Provide the (x, y) coordinate of the cell's center where the given text is located.  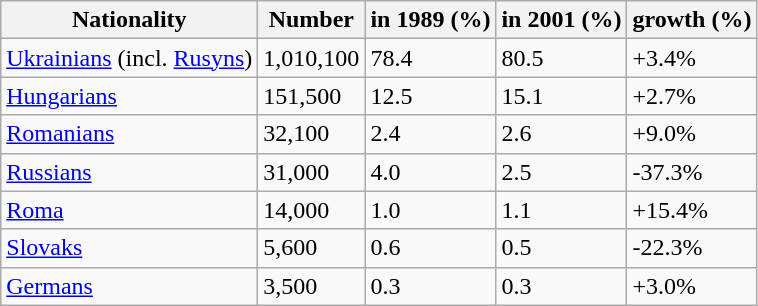
+3.0% (692, 286)
+9.0% (692, 134)
Number (312, 20)
14,000 (312, 210)
2.5 (562, 172)
Russians (130, 172)
32,100 (312, 134)
in 2001 (%) (562, 20)
0.6 (430, 248)
80.5 (562, 58)
4.0 (430, 172)
Roma (130, 210)
1,010,100 (312, 58)
growth (%) (692, 20)
+15.4% (692, 210)
Hungarians (130, 96)
15.1 (562, 96)
-22.3% (692, 248)
31,000 (312, 172)
78.4 (430, 58)
Nationality (130, 20)
+3.4% (692, 58)
5,600 (312, 248)
in 1989 (%) (430, 20)
1.1 (562, 210)
Germans (130, 286)
2.6 (562, 134)
2.4 (430, 134)
Ukrainians (incl. Rusyns) (130, 58)
Romanians (130, 134)
-37.3% (692, 172)
151,500 (312, 96)
Slovaks (130, 248)
12.5 (430, 96)
3,500 (312, 286)
0.5 (562, 248)
+2.7% (692, 96)
1.0 (430, 210)
